Search for the cell housing the specified text and yield its (X, Y) center coordinate. 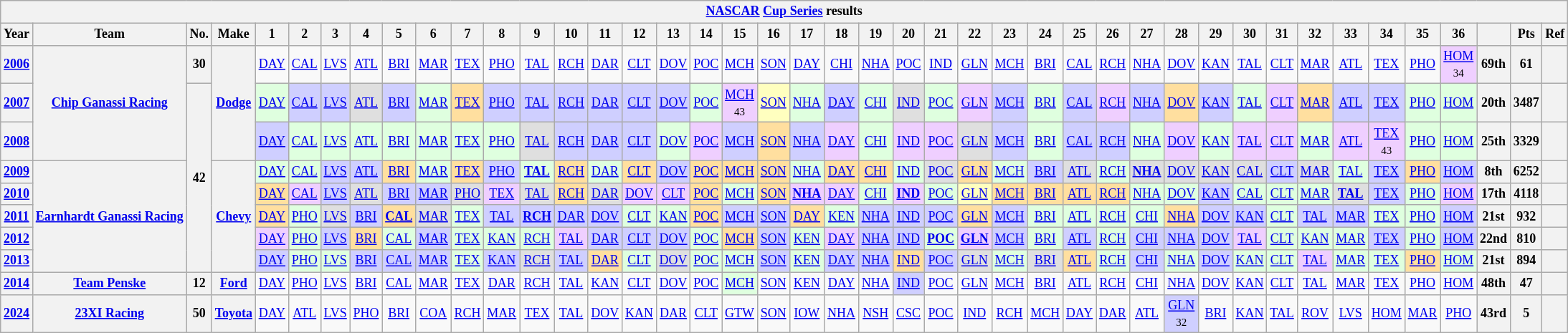
22nd (1494, 239)
2011 (17, 216)
Earnhardt Ganassi Racing (109, 216)
9 (538, 34)
Team Penske (109, 284)
34 (1387, 34)
11 (605, 34)
4 (366, 34)
17th (1494, 193)
IOW (807, 314)
HOM34 (1458, 64)
ROV (1315, 314)
894 (1526, 261)
29 (1216, 34)
20th (1494, 103)
932 (1526, 216)
36 (1458, 34)
2014 (17, 284)
3487 (1526, 103)
GLN32 (1182, 314)
2013 (17, 261)
CSC (908, 314)
7 (467, 34)
28 (1182, 34)
16 (773, 34)
Dodge (234, 103)
31 (1282, 34)
No. (199, 34)
NASCAR Cup Series results (784, 11)
69th (1494, 64)
8th (1494, 172)
GTW (740, 314)
NSH (875, 314)
COA (433, 314)
3 (336, 34)
6 (433, 34)
23 (1009, 34)
21 (941, 34)
50 (199, 314)
13 (673, 34)
19 (875, 34)
2008 (17, 141)
Pts (1526, 34)
48th (1494, 284)
25 (1079, 34)
10 (571, 34)
Chevy (234, 216)
35 (1422, 34)
17 (807, 34)
20 (908, 34)
2009 (17, 172)
2006 (17, 64)
24 (1045, 34)
23XI Racing (109, 314)
2 (304, 34)
MCH43 (740, 103)
Toyota (234, 314)
2010 (17, 193)
Chip Ganassi Racing (109, 103)
4118 (1526, 193)
33 (1351, 34)
22 (974, 34)
Ford (234, 284)
25th (1494, 141)
Ref (1555, 34)
14 (706, 34)
43rd (1494, 314)
27 (1147, 34)
2024 (17, 314)
47 (1526, 284)
Team (109, 34)
810 (1526, 239)
2007 (17, 103)
Year (17, 34)
15 (740, 34)
1 (272, 34)
61 (1526, 64)
2012 (17, 239)
8 (502, 34)
32 (1315, 34)
Make (234, 34)
18 (842, 34)
42 (199, 178)
TEX43 (1387, 141)
26 (1113, 34)
6252 (1526, 172)
3329 (1526, 141)
